Find where the given text appears and provide that cell's center as (X, Y) coordinate. 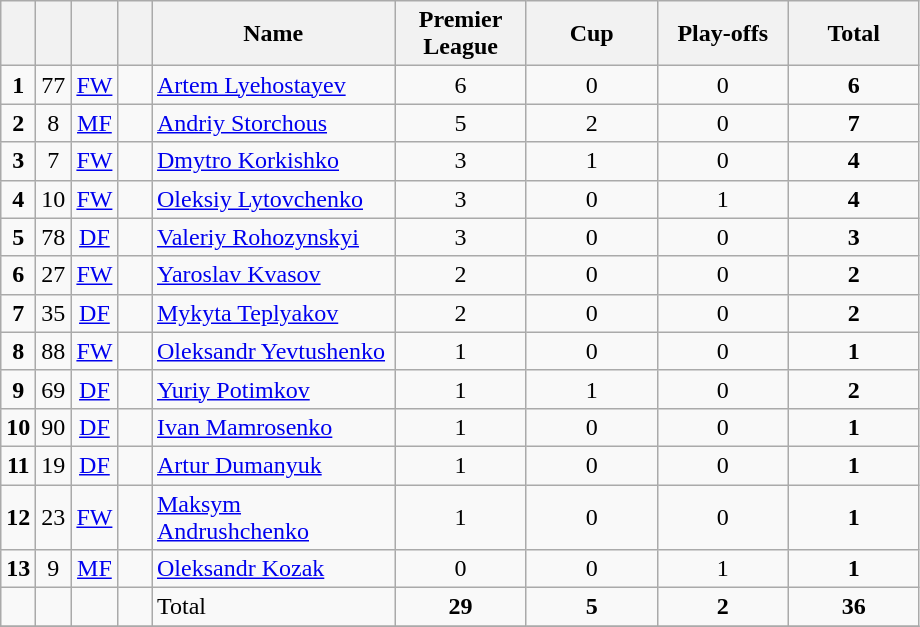
Andriy Storchous (274, 123)
Valeriy Rohozynskyi (274, 237)
90 (54, 427)
36 (854, 607)
Mykyta Teplyakov (274, 313)
69 (54, 389)
Oleksiy Lytovchenko (274, 199)
Name (274, 34)
Artem Lyehostayev (274, 85)
77 (54, 85)
Dmytro Korkishko (274, 161)
35 (54, 313)
13 (18, 569)
12 (18, 516)
19 (54, 465)
Oleksandr Kozak (274, 569)
Play-offs (722, 34)
29 (460, 607)
27 (54, 275)
88 (54, 351)
Ivan Mamrosenko (274, 427)
Cup (592, 34)
Artur Dumanyuk (274, 465)
11 (18, 465)
78 (54, 237)
Oleksandr Yevtushenko (274, 351)
Yuriy Potimkov (274, 389)
Yaroslav Kvasov (274, 275)
Premier League (460, 34)
23 (54, 516)
Maksym Andrushchenko (274, 516)
